Pinpoint the cell where the given text exists, returning its [x, y] midpoint coordinate. 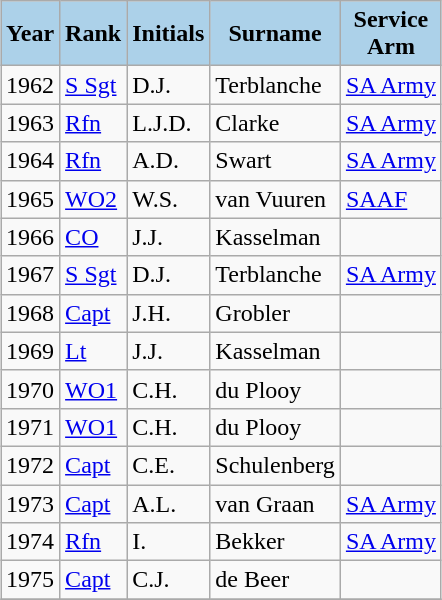
de Beer [276, 580]
A.L. [168, 503]
Swart [276, 161]
Rank [94, 34]
1966 [30, 237]
van Graan [276, 503]
SAAF [390, 199]
1974 [30, 542]
1975 [30, 580]
Schulenberg [276, 465]
1962 [30, 85]
C.E. [168, 465]
C.J. [168, 580]
1968 [30, 313]
Surname [276, 34]
van Vuuren [276, 199]
Bekker [276, 542]
1973 [30, 503]
Year [30, 34]
W.S. [168, 199]
J.H. [168, 313]
1971 [30, 427]
1965 [30, 199]
Grobler [276, 313]
I. [168, 542]
1969 [30, 351]
1964 [30, 161]
A.D. [168, 161]
Initials [168, 34]
L.J.D. [168, 123]
Clarke [276, 123]
1970 [30, 389]
1967 [30, 275]
CO [94, 237]
1963 [30, 123]
1972 [30, 465]
WO2 [94, 199]
ServiceArm [390, 34]
Lt [94, 351]
